From the cell containing the given text, extract its center point as [X, Y] coordinate. 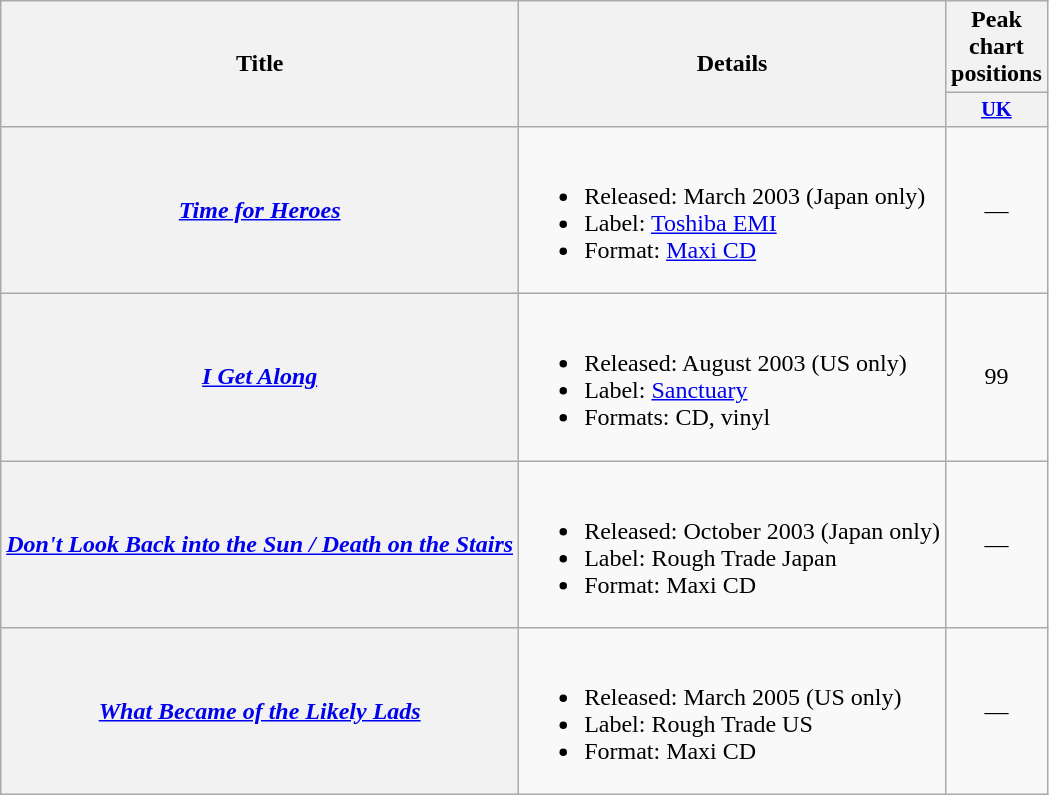
Released: August 2003 (US only)Label: SanctuaryFormats: CD, vinyl [732, 378]
Title [260, 64]
Released: March 2005 (US only)Label: Rough Trade USFormat: Maxi CD [732, 712]
Details [732, 64]
What Became of the Likely Lads [260, 712]
UK [997, 110]
Time for Heroes [260, 210]
I Get Along [260, 378]
99 [997, 378]
Don't Look Back into the Sun / Death on the Stairs [260, 544]
Released: March 2003 (Japan only)Label: Toshiba EMIFormat: Maxi CD [732, 210]
Released: October 2003 (Japan only)Label: Rough Trade JapanFormat: Maxi CD [732, 544]
Peak chart positions [997, 47]
